Return (X, Y) of the center of cell containing provided text 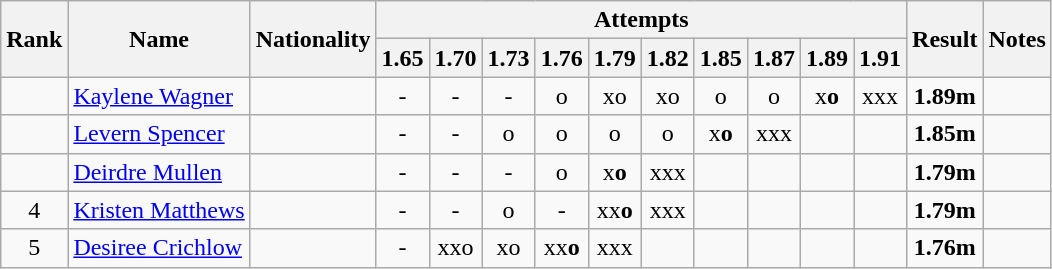
1.89m (945, 96)
1.85m (945, 134)
1.91 (880, 58)
Kristen Matthews (159, 210)
1.76 (562, 58)
Deirdre Mullen (159, 172)
1.65 (402, 58)
5 (34, 248)
Attempts (642, 20)
1.89 (826, 58)
1.87 (774, 58)
1.70 (456, 58)
Desiree Crichlow (159, 248)
1.79 (614, 58)
1.73 (508, 58)
Kaylene Wagner (159, 96)
1.82 (668, 58)
Rank (34, 39)
Levern Spencer (159, 134)
4 (34, 210)
Nationality (313, 39)
Name (159, 39)
Result (945, 39)
1.76m (945, 248)
Notes (1017, 39)
1.85 (720, 58)
